Capture the cell that displays the provided text and extract its [X, Y] central coordinate. 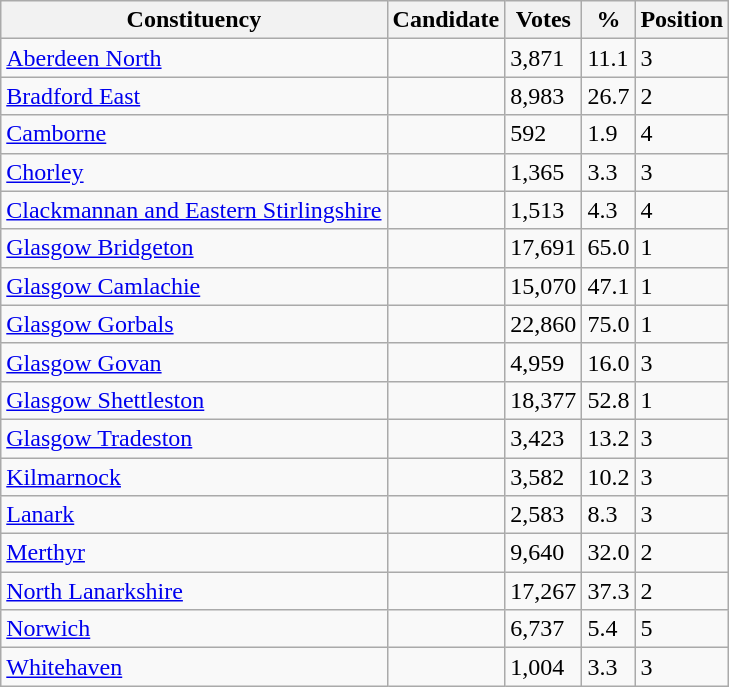
11.1 [608, 58]
1.9 [608, 134]
Lanark [194, 515]
15,070 [544, 286]
592 [544, 134]
75.0 [608, 324]
Constituency [194, 20]
Glasgow Tradeston [194, 438]
17,267 [544, 591]
6,737 [544, 629]
8,983 [544, 96]
Glasgow Camlachie [194, 286]
2,583 [544, 515]
Votes [544, 20]
3,871 [544, 58]
9,640 [544, 553]
% [608, 20]
Glasgow Govan [194, 362]
1,004 [544, 667]
Glasgow Bridgeton [194, 248]
22,860 [544, 324]
Kilmarnock [194, 477]
16.0 [608, 362]
Aberdeen North [194, 58]
4.3 [608, 210]
North Lanarkshire [194, 591]
8.3 [608, 515]
10.2 [608, 477]
Bradford East [194, 96]
Glasgow Shettleston [194, 400]
4,959 [544, 362]
37.3 [608, 591]
3,423 [544, 438]
Norwich [194, 629]
17,691 [544, 248]
5.4 [608, 629]
1,365 [544, 172]
Candidate [446, 20]
18,377 [544, 400]
Chorley [194, 172]
65.0 [608, 248]
Position [682, 20]
32.0 [608, 553]
Clackmannan and Eastern Stirlingshire [194, 210]
Whitehaven [194, 667]
Camborne [194, 134]
47.1 [608, 286]
5 [682, 629]
26.7 [608, 96]
3,582 [544, 477]
52.8 [608, 400]
1,513 [544, 210]
Glasgow Gorbals [194, 324]
13.2 [608, 438]
Merthyr [194, 553]
